Return the [x, y] coordinate for the center point of the cell that contains the specified text.  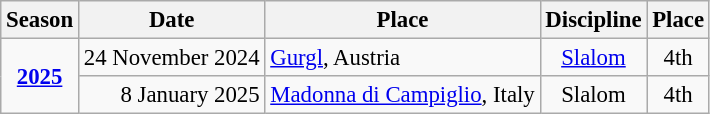
2025 [40, 76]
24 November 2024 [171, 58]
Madonna di Campiglio, Italy [402, 95]
Date [171, 20]
Discipline [594, 20]
Season [40, 20]
Gurgl, Austria [402, 58]
8 January 2025 [171, 95]
